Return [X, Y] of the center of cell containing provided text 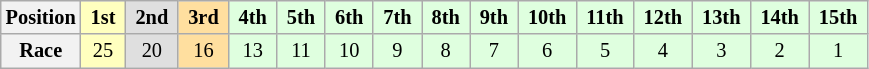
8 [446, 51]
1st [104, 17]
12th [663, 17]
6th [349, 17]
3rd [203, 17]
5 [604, 51]
2 [779, 51]
16 [203, 51]
7th [397, 17]
7 [494, 51]
10 [349, 51]
Race [41, 51]
4 [663, 51]
10th [547, 17]
13th [721, 17]
13 [253, 51]
2nd [152, 17]
11 [301, 51]
6 [547, 51]
3 [721, 51]
8th [446, 17]
20 [152, 51]
9th [494, 17]
9 [397, 51]
25 [104, 51]
1 [838, 51]
11th [604, 17]
14th [779, 17]
15th [838, 17]
Position [41, 17]
5th [301, 17]
4th [253, 17]
